Scan for the cell matching the given text and deliver its [X, Y] coordinate at center. 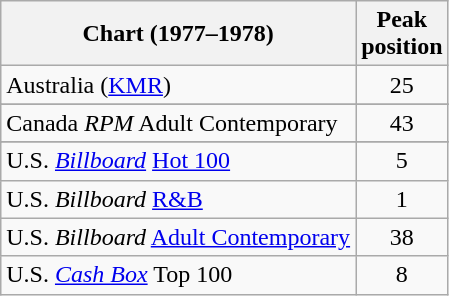
25 [402, 85]
Canada RPM Adult Contemporary [178, 123]
1 [402, 199]
38 [402, 237]
U.S. Billboard Hot 100 [178, 161]
43 [402, 123]
5 [402, 161]
8 [402, 275]
Peakposition [402, 34]
U.S. Cash Box Top 100 [178, 275]
U.S. Billboard R&B [178, 199]
Australia (KMR) [178, 85]
U.S. Billboard Adult Contemporary [178, 237]
Chart (1977–1978) [178, 34]
